Determine the (x, y) coordinate at the center of the cell enclosing the given text.  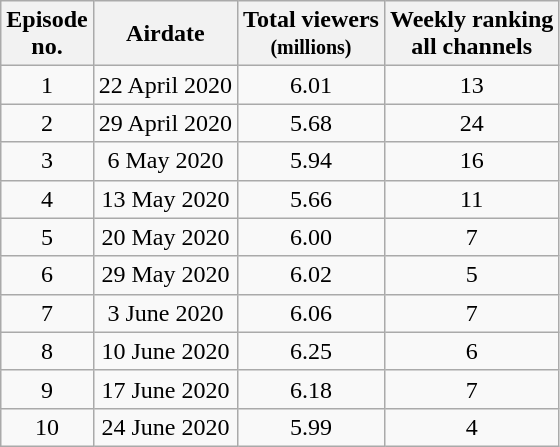
29 May 2020 (165, 275)
13 (471, 85)
11 (471, 199)
1 (47, 85)
6.06 (312, 313)
2 (47, 123)
6.01 (312, 85)
6.02 (312, 275)
5.99 (312, 427)
Airdate (165, 34)
17 June 2020 (165, 389)
9 (47, 389)
29 April 2020 (165, 123)
24 June 2020 (165, 427)
Episodeno. (47, 34)
22 April 2020 (165, 85)
10 June 2020 (165, 351)
6.18 (312, 389)
8 (47, 351)
6 May 2020 (165, 161)
3 (47, 161)
24 (471, 123)
6.25 (312, 351)
5.68 (312, 123)
10 (47, 427)
20 May 2020 (165, 237)
5.94 (312, 161)
5.66 (312, 199)
Total viewers(millions) (312, 34)
6.00 (312, 237)
3 June 2020 (165, 313)
13 May 2020 (165, 199)
16 (471, 161)
Weekly rankingall channels (471, 34)
